Return the [X, Y] coordinate for the center point of the cell that contains the specified text.  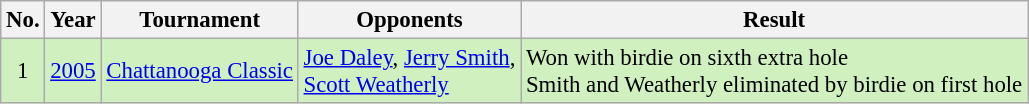
Joe Daley, Jerry Smith, Scott Weatherly [409, 72]
Year [73, 20]
No. [23, 20]
2005 [73, 72]
Won with birdie on sixth extra holeSmith and Weatherly eliminated by birdie on first hole [774, 72]
1 [23, 72]
Opponents [409, 20]
Tournament [200, 20]
Result [774, 20]
Chattanooga Classic [200, 72]
